Identify which cell holds the provided text, then report its (x, y) central coordinate. 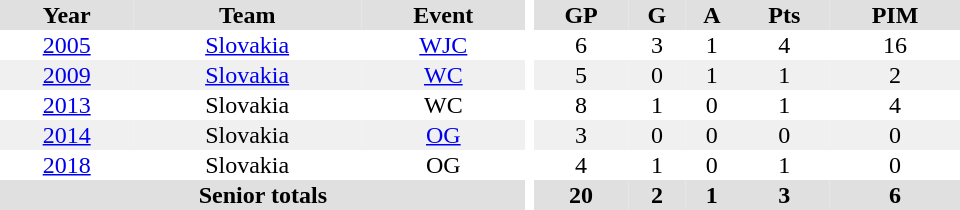
WJC (444, 45)
Event (444, 15)
A (712, 15)
2018 (66, 165)
5 (582, 75)
2009 (66, 75)
PIM (895, 15)
Pts (784, 15)
2013 (66, 105)
2014 (66, 135)
Team (247, 15)
GP (582, 15)
2005 (66, 45)
20 (582, 195)
16 (895, 45)
Year (66, 15)
Senior totals (263, 195)
G (658, 15)
8 (582, 105)
